Extract the (X, Y) coordinate from the center of the cell holding the provided text.  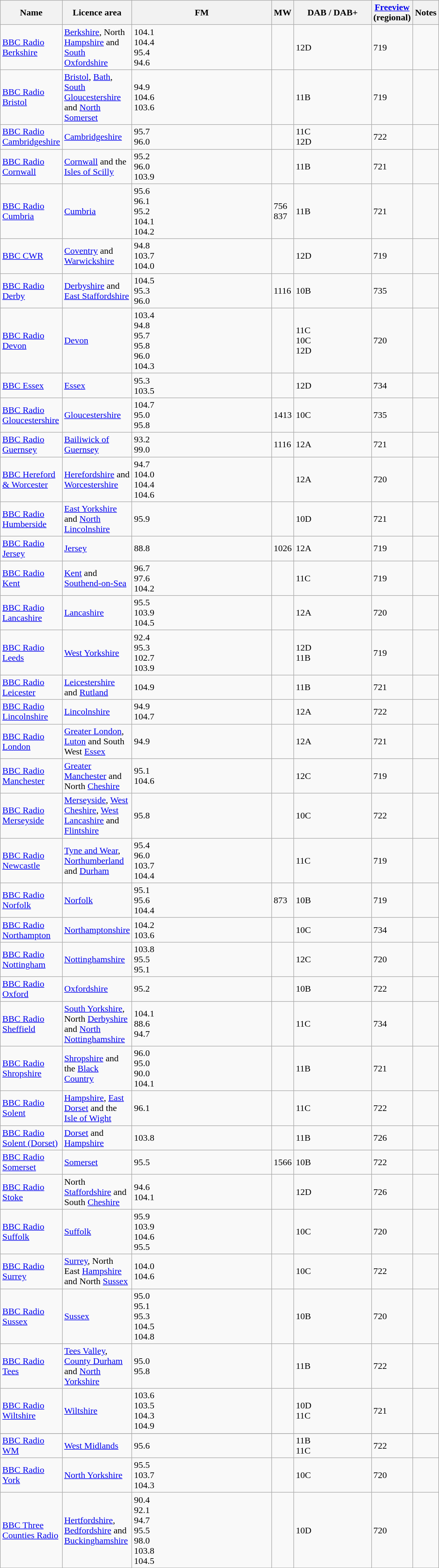
BBC Radio Lincolnshire (31, 712)
95.6 (202, 1446)
95.2 96.0 103.9 (202, 166)
Herefordshire and Worcestershire (97, 480)
Surrey, North East Hampshire and North Sussex (97, 1271)
Sussex (97, 1316)
95.8 (202, 815)
BBC Radio Humberside (31, 519)
Lancashire (97, 613)
Notes (426, 13)
BBC Radio Surrey (31, 1271)
Merseyside, West Cheshire, West Lancashire and Flintshire (97, 815)
Cambridgeshire (97, 137)
BBC CWR (31, 256)
Oxfordshire (97, 989)
104.9 (202, 687)
Wiltshire (97, 1411)
BBC Radio Merseyside (31, 815)
BBC Radio Jersey (31, 549)
11B 11C (333, 1446)
BBC Radio Gloucestershire (31, 415)
Northamptonshire (97, 930)
Bristol, Bath, South Gloucestershire and North Somerset (97, 97)
Kent and Southend-on-Sea (97, 578)
BBC Radio Devon (31, 340)
BBC Radio Sheffield (31, 1024)
Dorset and Hampshire (97, 1138)
BBC Radio Kent (31, 578)
1566 (283, 1163)
South Yorkshire, North Derbyshire and North Nottinghamshire (97, 1024)
94.9 (202, 741)
BBC Radio Leicester (31, 687)
103.8 (202, 1138)
Jersey (97, 549)
BBC Radio Solent (31, 1108)
Tyne and Wear, Northumberland and Durham (97, 861)
94.6 104.1 (202, 1192)
BBC Radio Shropshire (31, 1068)
1413 (283, 415)
BBC Radio Tees (31, 1366)
Somerset (97, 1163)
BBC Radio Newcastle (31, 861)
Greater Manchester and North Cheshire (97, 776)
1026 (283, 549)
Name (31, 13)
95.6 96.1 95.2 104.1 104.2 (202, 211)
BBC Radio Somerset (31, 1163)
104.7 95.0 95.8 (202, 415)
95.5 103.9 104.5 (202, 613)
96.1 (202, 1108)
104.0 104.6 (202, 1271)
Licence area (97, 13)
BBC Three Counties Radio (31, 1530)
BBC Radio Guernsey (31, 444)
104.2 103.6 (202, 930)
95.5 (202, 1163)
BBC Radio Norfolk (31, 900)
95.7 96.0 (202, 137)
BBC Radio London (31, 741)
BBC Radio Wiltshire (31, 1411)
North Staffordshire and South Cheshire (97, 1192)
95.2 (202, 989)
96.0 95.0 90.0 104.1 (202, 1068)
West Midlands (97, 1446)
93.2 99.0 (202, 444)
BBC Radio Oxford (31, 989)
756 837 (283, 211)
BBC Radio Bristol (31, 97)
BBC Radio Stoke (31, 1192)
BBC Radio Nottingham (31, 959)
North Yorkshire (97, 1475)
Tees Valley, County Durham and North Yorkshire (97, 1366)
103.8 95.5 95.1 (202, 959)
Suffolk (97, 1232)
BBC Radio Northampton (31, 930)
94.7 104.0 104.4 104.6 (202, 480)
Freeview (regional) (392, 13)
95.9 103.9 104.6 95.5 (202, 1232)
103.4 94.8 95.7 95.8 96.0 104.3 (202, 340)
12D 11B (333, 653)
95.5 103.7 104.3 (202, 1475)
Cumbria (97, 211)
Derbyshire and East Staffordshire (97, 291)
BBC Radio WM (31, 1446)
BBC Essex (31, 386)
104.5 95.3 96.0 (202, 291)
Greater London, Luton and South West Essex (97, 741)
94.8 103.7 104.0 (202, 256)
Leicestershire and Rutland (97, 687)
BBC Radio Cambridgeshire (31, 137)
Hampshire, East Dorset and the Isle of Wight (97, 1108)
104.1 88.6 94.7 (202, 1024)
Lincolnshire (97, 712)
Shropshire and the Black Country (97, 1068)
BBC Radio Lancashire (31, 613)
95.095.8 (202, 1366)
BBC Radio Derby (31, 291)
88.8 (202, 549)
Nottinghamshire (97, 959)
Hertfordshire, Bedfordshire and Buckinghamshire (97, 1530)
95.1 95.6 104.4 (202, 900)
BBC Hereford & Worcester (31, 480)
FM (202, 13)
MW (283, 13)
BBC Radio Leeds (31, 653)
Berkshire, North Hampshire and South Oxfordshire (97, 47)
BBC Radio Manchester (31, 776)
BBC Radio Sussex (31, 1316)
BBC Radio Suffolk (31, 1232)
Devon (97, 340)
Gloucestershire (97, 415)
East Yorkshire and North Lincolnshire (97, 519)
94.9 104.6 103.6 (202, 97)
873 (283, 900)
DAB / DAB+ (333, 13)
BBC Radio Solent (Dorset) (31, 1138)
Coventry and Warwickshire (97, 256)
BBC Radio Cumbria (31, 211)
BBC Radio Berkshire (31, 47)
103.6 103.5 104.3 104.9 (202, 1411)
94.9104.7 (202, 712)
Essex (97, 386)
BBC Radio Cornwall (31, 166)
Bailiwick of Guernsey (97, 444)
BBC Radio York (31, 1475)
96.7 97.6 104.2 (202, 578)
92.495.3 102.7 103.9 (202, 653)
104.1 104.4 95.4 94.6 (202, 47)
95.0 95.1 95.3 104.5 104.8 (202, 1316)
90.4 92.1 94.7 95.5 98.0 103.8 104.5 (202, 1530)
95.4 96.0 103.7 104.4 (202, 861)
11C 12D (333, 137)
95.3 103.5 (202, 386)
95.9 (202, 519)
Norfolk (97, 900)
Cornwall and the Isles of Scilly (97, 166)
95.1104.6 (202, 776)
10D 11C (333, 1411)
11C 10C 12D (333, 340)
West Yorkshire (97, 653)
